Identify which cell holds the provided text, then report its (x, y) central coordinate. 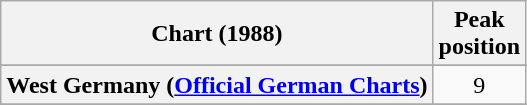
West Germany (Official German Charts) (217, 85)
Peakposition (479, 34)
Chart (1988) (217, 34)
9 (479, 85)
